Locate the cell with the specified text and output its [X, Y] center coordinate. 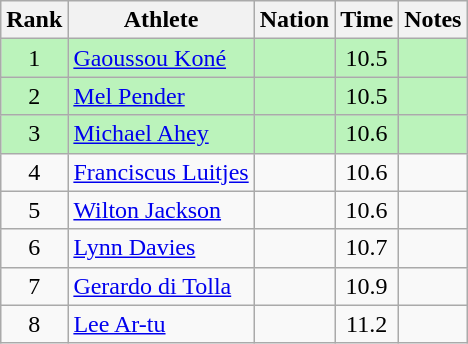
Athlete [161, 20]
Rank [34, 20]
3 [34, 134]
Franciscus Luitjes [161, 172]
10.7 [367, 248]
11.2 [367, 324]
Gerardo di Tolla [161, 286]
5 [34, 210]
6 [34, 248]
2 [34, 96]
Lee Ar-tu [161, 324]
Nation [294, 20]
Time [367, 20]
8 [34, 324]
Lynn Davies [161, 248]
10.9 [367, 286]
7 [34, 286]
Michael Ahey [161, 134]
Mel Pender [161, 96]
Gaoussou Koné [161, 58]
1 [34, 58]
4 [34, 172]
Notes [433, 20]
Wilton Jackson [161, 210]
